Locate the cell with the specified text and output its [x, y] center coordinate. 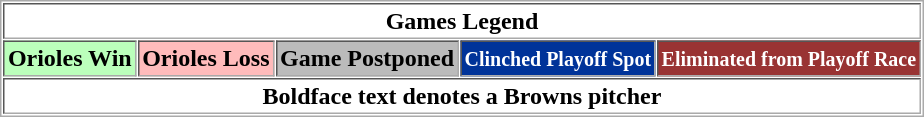
Orioles Loss [206, 58]
Game Postponed [368, 58]
Games Legend [462, 21]
Clinched Playoff Spot [558, 58]
Orioles Win [70, 58]
Eliminated from Playoff Race [788, 58]
Boldface text denotes a Browns pitcher [462, 96]
